Locate the cell with the specified text and output its (X, Y) center coordinate. 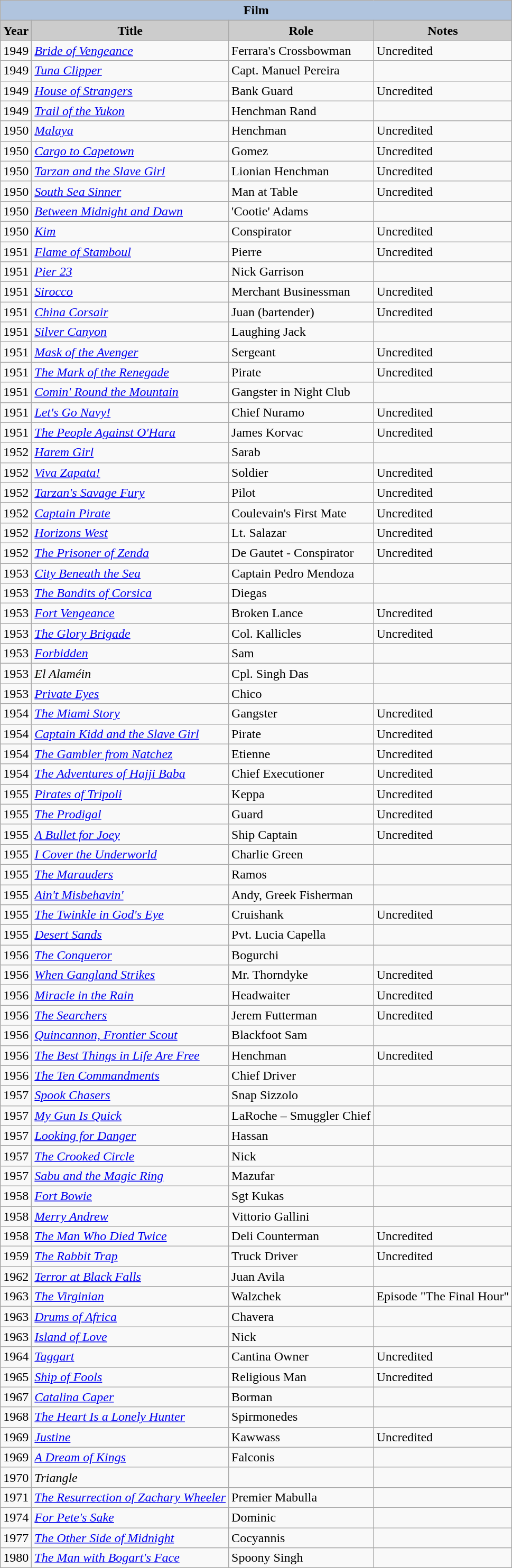
1968 (16, 1417)
Comin' Round the Mountain (130, 392)
Notes (443, 31)
Sgt Kukas (301, 1196)
El Alaméin (130, 674)
Triangle (130, 1477)
Pvt. Lucia Capella (301, 935)
The Gambler from Natchez (130, 754)
Spoony Singh (301, 1558)
Falconis (301, 1457)
Sirocco (130, 292)
For Pete's Sake (130, 1517)
Captain Kidd and the Slave Girl (130, 734)
Premier Mabulla (301, 1497)
Sabu and the Magic Ring (130, 1176)
Horizons West (130, 533)
Kim (130, 231)
Fort Vengeance (130, 613)
Conspirator (301, 231)
Between Midnight and Dawn (130, 211)
Vittorio Gallini (301, 1216)
Hassan (301, 1136)
1970 (16, 1477)
Mazufar (301, 1176)
Keppa (301, 794)
Chief Executioner (301, 774)
Forbidden (130, 654)
Tarzan's Savage Fury (130, 493)
Role (301, 31)
De Gautet - Conspirator (301, 553)
Private Eyes (130, 694)
Charlie Green (301, 854)
The Man with Bogart's Face (130, 1558)
The Prisoner of Zenda (130, 553)
Film (256, 11)
Juan (bartender) (301, 312)
The Crooked Circle (130, 1156)
Kawwass (301, 1437)
1977 (16, 1538)
The Bandits of Corsica (130, 593)
Silver Canyon (130, 332)
Miracle in the Rain (130, 995)
Let's Go Navy! (130, 412)
Borman (301, 1397)
The People Against O'Hara (130, 432)
1967 (16, 1397)
City Beneath the Sea (130, 573)
Malaya (130, 131)
My Gun Is Quick (130, 1116)
Chief Driver (301, 1075)
House of Strangers (130, 91)
Island of Love (130, 1337)
Chief Nuramo (301, 412)
Capt. Manuel Pereira (301, 71)
Bogurchi (301, 955)
Guard (301, 814)
James Korvac (301, 432)
Viva Zapata! (130, 473)
1964 (16, 1357)
Lt. Salazar (301, 533)
Walzchek (301, 1297)
Etienne (301, 754)
1974 (16, 1517)
Quincannon, Frontier Scout (130, 1035)
Gangster (301, 714)
Gangster in Night Club (301, 392)
The Glory Brigade (130, 634)
LaRoche – Smuggler Chief (301, 1116)
The Mark of the Renegade (130, 372)
The Virginian (130, 1297)
Merchant Businessman (301, 292)
The Conqueror (130, 955)
Bank Guard (301, 91)
The Heart Is a Lonely Hunter (130, 1417)
Ramos (301, 874)
Drums of Africa (130, 1317)
Sarab (301, 452)
Justine (130, 1437)
Headwaiter (301, 995)
Henchman Rand (301, 111)
Andy, Greek Fisherman (301, 895)
Title (130, 31)
The Resurrection of Zachary Wheeler (130, 1497)
Trail of the Yukon (130, 111)
Ain't Misbehavin' (130, 895)
Taggart (130, 1357)
Cargo to Capetown (130, 151)
Coulevain's First Mate (301, 513)
The Adventures of Hajji Baba (130, 774)
1971 (16, 1497)
The Marauders (130, 874)
Pier 23 (130, 272)
Terror at Black Falls (130, 1277)
Captain Pirate (130, 513)
When Gangland Strikes (130, 975)
1980 (16, 1558)
Captain Pedro Mendoza (301, 573)
Soldier (301, 473)
Col. Kallicles (301, 634)
1962 (16, 1277)
The Ten Commandments (130, 1075)
Spirmonedes (301, 1417)
The Searchers (130, 1015)
Mr. Thorndyke (301, 975)
Pierre (301, 252)
Chavera (301, 1317)
Broken Lance (301, 613)
Mask of the Avenger (130, 352)
Desert Sands (130, 935)
The Twinkle in God's Eye (130, 915)
Dominic (301, 1517)
China Corsair (130, 312)
The Miami Story (130, 714)
Pirates of Tripoli (130, 794)
Man at Table (301, 191)
The Prodigal (130, 814)
1959 (16, 1257)
Deli Counterman (301, 1236)
Ship Captain (301, 834)
Tarzan and the Slave Girl (130, 171)
Juan Avila (301, 1277)
Flame of Stamboul (130, 252)
Jerem Futterman (301, 1015)
Pilot (301, 493)
Sergeant (301, 352)
Episode "The Final Hour" (443, 1297)
South Sea Sinner (130, 191)
Year (16, 31)
Fort Bowie (130, 1196)
'Cootie' Adams (301, 211)
The Man Who Died Twice (130, 1236)
Diegas (301, 593)
Looking for Danger (130, 1136)
Bride of Vengeance (130, 51)
Merry Andrew (130, 1216)
Chico (301, 694)
Blackfoot Sam (301, 1035)
Religious Man (301, 1377)
The Other Side of Midnight (130, 1538)
1965 (16, 1377)
Cruishank (301, 915)
Laughing Jack (301, 332)
Gomez (301, 151)
Harem Girl (130, 452)
Cocyannis (301, 1538)
Tuna Clipper (130, 71)
Catalina Caper (130, 1397)
I Cover the Underworld (130, 854)
Truck Driver (301, 1257)
Sam (301, 654)
A Bullet for Joey (130, 834)
The Best Things in Life Are Free (130, 1055)
Nick Garrison (301, 272)
Ferrara's Crossbowman (301, 51)
Lionian Henchman (301, 171)
The Rabbit Trap (130, 1257)
A Dream of Kings (130, 1457)
Ship of Fools (130, 1377)
Snap Sizzolo (301, 1095)
Cpl. Singh Das (301, 674)
Spook Chasers (130, 1095)
Cantina Owner (301, 1357)
